Pinpoint the cell where the given text exists, returning its [x, y] midpoint coordinate. 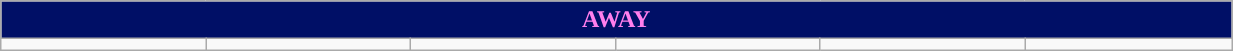
AWAY [616, 20]
